Return (X, Y) of the center of cell containing provided text 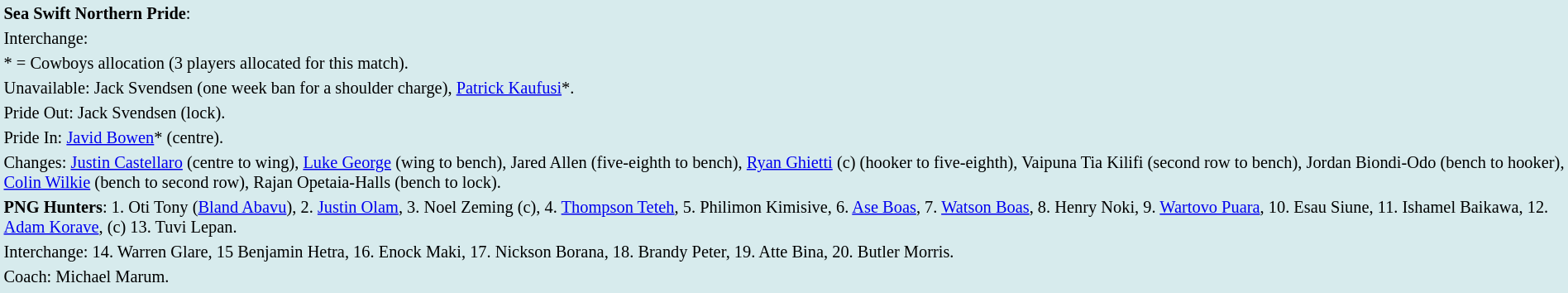
Coach: Michael Marum. (784, 276)
Sea Swift Northern Pride: (784, 13)
* = Cowboys allocation (3 players allocated for this match). (784, 63)
Pride Out: Jack Svendsen (lock). (784, 113)
Interchange: 14. Warren Glare, 15 Benjamin Hetra, 16. Enock Maki, 17. Nickson Borana, 18. Brandy Peter, 19. Atte Bina, 20. Butler Morris. (784, 252)
Interchange: (784, 38)
Unavailable: Jack Svendsen (one week ban for a shoulder charge), Patrick Kaufusi*. (784, 88)
Pride In: Javid Bowen* (centre). (784, 137)
